Search for the cell housing the specified text and yield its (X, Y) center coordinate. 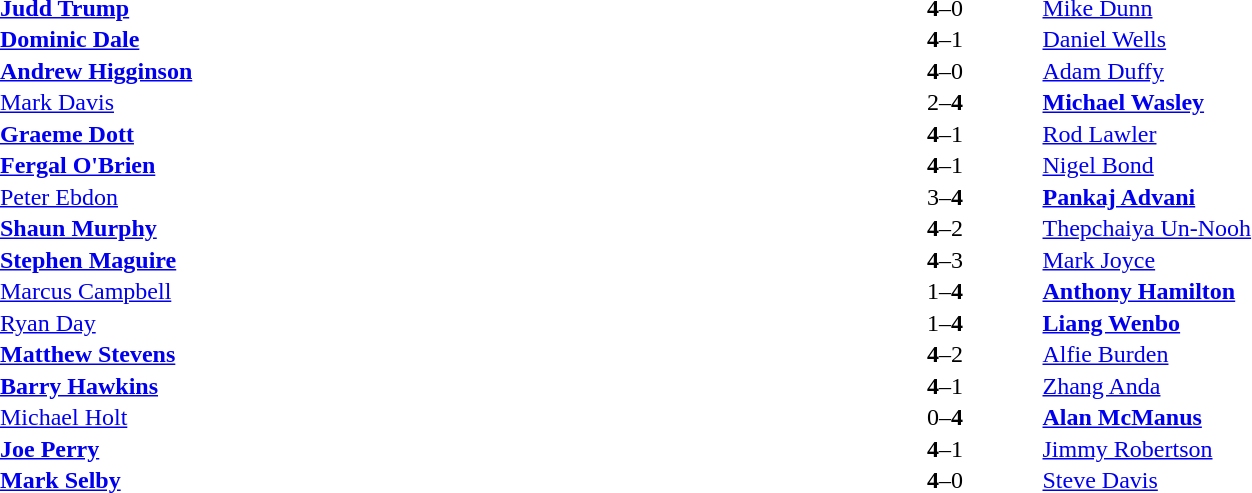
0–4 (944, 417)
2–4 (944, 103)
4–3 (944, 260)
3–4 (944, 197)
4–0 (944, 71)
